Return the [x, y] coordinate for the center point of the cell that contains the specified text.  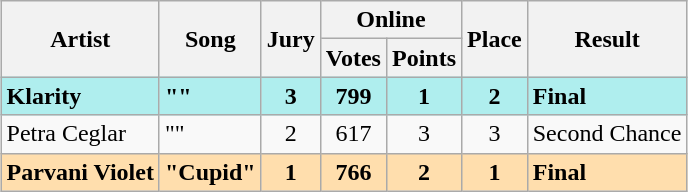
Result [607, 39]
Points [424, 58]
799 [353, 96]
Place [495, 39]
Artist [80, 39]
Second Chance [607, 134]
Parvani Violet [80, 172]
Online [390, 20]
Klarity [80, 96]
Jury [290, 39]
Song [210, 39]
"Cupid" [210, 172]
Votes [353, 58]
617 [353, 134]
766 [353, 172]
Petra Ceglar [80, 134]
